Extract the (X, Y) coordinate from the center of the cell holding the provided text.  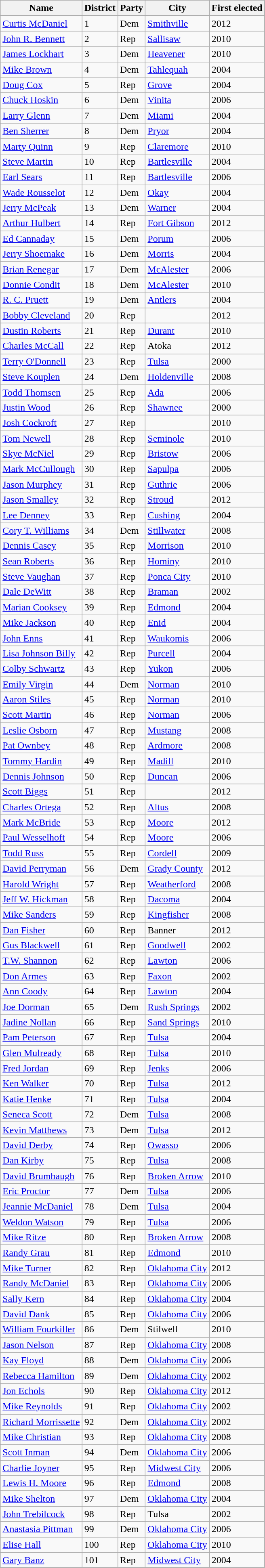
Mike Turner (41, 1268)
Stillwater (177, 530)
Colby Schwartz (41, 669)
72 (100, 1114)
Jason Nelson (41, 1345)
Paul Wesselhoft (41, 838)
Seminole (177, 438)
89 (100, 1375)
85 (100, 1314)
Tom Newell (41, 438)
68 (100, 1053)
62 (100, 961)
Cordell (177, 853)
5 (100, 85)
56 (100, 868)
29 (100, 454)
Grady County (177, 868)
Pam Peterson (41, 1038)
Earl Sears (41, 177)
48 (100, 746)
1 (100, 23)
Bobby Cleveland (41, 315)
Scott Inman (41, 1453)
Stilwell (177, 1329)
Steve Kouplen (41, 377)
Madill (177, 761)
Sean Roberts (41, 561)
99 (100, 1529)
39 (100, 607)
Mark McCullough (41, 469)
31 (100, 484)
71 (100, 1099)
73 (100, 1130)
David Brumbaugh (41, 1176)
Bristow (177, 454)
Mike Shelton (41, 1499)
76 (100, 1176)
Cushing (177, 515)
57 (100, 884)
2009 (237, 853)
8 (100, 131)
Charles McCall (41, 346)
80 (100, 1237)
7 (100, 115)
John Trebilcock (41, 1514)
60 (100, 930)
Heavener (177, 54)
9 (100, 146)
78 (100, 1207)
Larry Glenn (41, 115)
Doug Cox (41, 85)
Altus (177, 807)
Duncan (177, 776)
Banner (177, 930)
Ed Cannaday (41, 239)
Todd Russ (41, 853)
Claremore (177, 146)
Todd Thomsen (41, 392)
51 (100, 792)
Ponca City (177, 576)
Tahlequah (177, 69)
43 (100, 669)
Marian Cooksey (41, 607)
Rebecca Hamilton (41, 1375)
Ken Walker (41, 1084)
6 (100, 100)
17 (100, 269)
Cory T. Williams (41, 530)
70 (100, 1084)
Emily Virgin (41, 684)
Durant (177, 331)
Dacoma (177, 899)
Gary Banz (41, 1560)
22 (100, 346)
Aaron Stiles (41, 700)
Name (41, 8)
Mike Sanders (41, 914)
95 (100, 1468)
Weatherford (177, 884)
87 (100, 1345)
Charles Ortega (41, 807)
91 (100, 1406)
Dan Kirby (41, 1160)
34 (100, 530)
Porum (177, 239)
Miami (177, 115)
81 (100, 1253)
Jeff W. Hickman (41, 899)
Lisa Johnson Billy (41, 653)
R. C. Pruett (41, 300)
Kingfisher (177, 914)
54 (100, 838)
Mike Christian (41, 1437)
Josh Cockroft (41, 423)
97 (100, 1499)
Warner (177, 208)
Justin Wood (41, 407)
44 (100, 684)
Jason Murphey (41, 484)
2 (100, 39)
Grove (177, 85)
55 (100, 853)
Arthur Hulbert (41, 223)
Pat Ownbey (41, 746)
92 (100, 1421)
Ardmore (177, 746)
Lee Denney (41, 515)
First elected (237, 8)
52 (100, 807)
City (177, 8)
Hominy (177, 561)
David Perryman (41, 868)
Antlers (177, 300)
67 (100, 1038)
Ada (177, 392)
82 (100, 1268)
Sapulpa (177, 469)
49 (100, 761)
Guthrie (177, 484)
Steve Vaughan (41, 576)
Mike Ritze (41, 1237)
Terry O'Donnell (41, 361)
Owasso (177, 1145)
27 (100, 423)
Randy Grau (41, 1253)
Rush Springs (177, 1007)
Jadine Nollan (41, 1022)
45 (100, 700)
38 (100, 592)
75 (100, 1160)
Marty Quinn (41, 146)
4 (100, 69)
18 (100, 285)
Goodwell (177, 945)
13 (100, 208)
Donnie Condit (41, 285)
Shawnee (177, 407)
37 (100, 576)
40 (100, 623)
3 (100, 54)
74 (100, 1145)
Atoka (177, 346)
93 (100, 1437)
Randy McDaniel (41, 1283)
Dan Fisher (41, 930)
94 (100, 1453)
James Lockhart (41, 54)
Ann Coody (41, 992)
86 (100, 1329)
Lewis H. Moore (41, 1483)
19 (100, 300)
Morris (177, 254)
Jerry McPeak (41, 208)
Mark McBride (41, 822)
Scott Biggs (41, 792)
101 (100, 1560)
Anastasia Pittman (41, 1529)
25 (100, 392)
10 (100, 161)
Steve Martin (41, 161)
58 (100, 899)
Yukon (177, 669)
Vinita (177, 100)
47 (100, 730)
23 (100, 361)
Party (131, 8)
Jon Echols (41, 1391)
William Fourkiller (41, 1329)
24 (100, 377)
30 (100, 469)
Tommy Hardin (41, 761)
77 (100, 1191)
Faxon (177, 976)
28 (100, 438)
21 (100, 331)
Stroud (177, 500)
Morrison (177, 546)
33 (100, 515)
Gus Blackwell (41, 945)
Chuck Hoskin (41, 100)
Dennis Johnson (41, 776)
Holdenville (177, 377)
Dennis Casey (41, 546)
11 (100, 177)
Charlie Joyner (41, 1468)
88 (100, 1360)
Fort Gibson (177, 223)
Eric Proctor (41, 1191)
Leslie Osborn (41, 730)
Jenks (177, 1068)
42 (100, 653)
61 (100, 945)
98 (100, 1514)
Jeannie McDaniel (41, 1207)
Ben Sherrer (41, 131)
Richard Morrissette (41, 1421)
90 (100, 1391)
79 (100, 1222)
36 (100, 561)
35 (100, 546)
Purcell (177, 653)
Joe Dorman (41, 1007)
Kevin Matthews (41, 1130)
20 (100, 315)
Katie Henke (41, 1099)
District (100, 8)
100 (100, 1545)
Sallisaw (177, 39)
John Enns (41, 638)
Dale DeWitt (41, 592)
Harold Wright (41, 884)
Mike Jackson (41, 623)
Mike Brown (41, 69)
David Dank (41, 1314)
Glen Mulready (41, 1053)
Waukomis (177, 638)
Braman (177, 592)
46 (100, 715)
Curtis McDaniel (41, 23)
16 (100, 254)
Scott Martin (41, 715)
Fred Jordan (41, 1068)
15 (100, 239)
Dustin Roberts (41, 331)
Kay Floyd (41, 1360)
Elise Hall (41, 1545)
66 (100, 1022)
Jerry Shoemake (41, 254)
96 (100, 1483)
Skye McNiel (41, 454)
T.W. Shannon (41, 961)
84 (100, 1299)
Wade Rousselot (41, 193)
Brian Renegar (41, 269)
Don Armes (41, 976)
59 (100, 914)
50 (100, 776)
Seneca Scott (41, 1114)
Mike Reynolds (41, 1406)
53 (100, 822)
14 (100, 223)
David Derby (41, 1145)
John R. Bennett (41, 39)
Enid (177, 623)
Weldon Watson (41, 1222)
Smithville (177, 23)
Okay (177, 193)
41 (100, 638)
83 (100, 1283)
69 (100, 1068)
Jason Smalley (41, 500)
64 (100, 992)
63 (100, 976)
26 (100, 407)
Sand Springs (177, 1022)
12 (100, 193)
65 (100, 1007)
Mustang (177, 730)
32 (100, 500)
Sally Kern (41, 1299)
Pryor (177, 131)
